Scan for the cell matching the given text and deliver its (X, Y) coordinate at center. 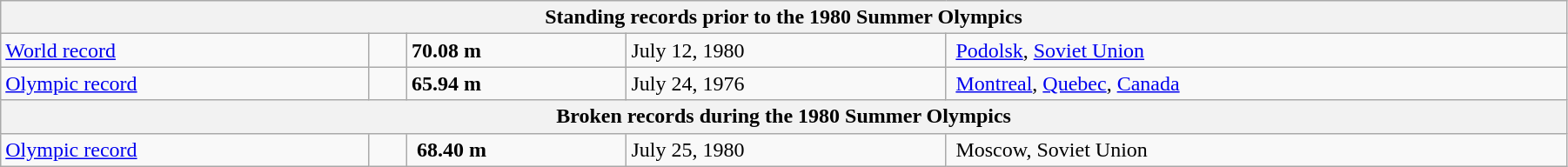
Broken records during the 1980 Summer Olympics (784, 117)
July 25, 1980 (787, 150)
Podolsk, Soviet Union (1256, 50)
70.08 m (516, 50)
68.40 m (516, 150)
Moscow, Soviet Union (1256, 150)
Montreal, Quebec, Canada (1256, 83)
July 12, 1980 (787, 50)
65.94 m (516, 83)
July 24, 1976 (787, 83)
Standing records prior to the 1980 Summer Olympics (784, 17)
World record (184, 50)
